Scan for the cell matching the given text and deliver its (x, y) coordinate at center. 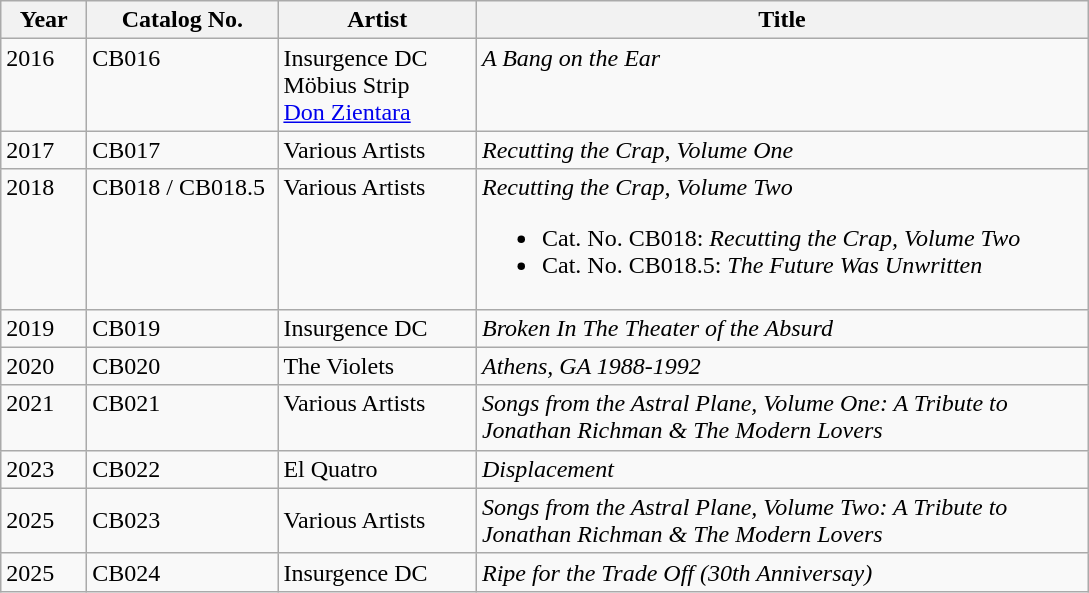
Artist (378, 20)
Displacement (782, 469)
2019 (44, 328)
CB019 (182, 328)
Ripe for the Trade Off (30th Anniversay) (782, 572)
2018 (44, 239)
2021 (44, 418)
Broken In The Theater of the Absurd (782, 328)
The Violets (378, 366)
Catalog No. (182, 20)
Insurgence DCMöbius StripDon Zientara (378, 85)
2023 (44, 469)
Athens, GA 1988-1992 (782, 366)
Title (782, 20)
CB017 (182, 150)
A Bang on the Ear (782, 85)
CB021 (182, 418)
El Quatro (378, 469)
CB018 / CB018.5 (182, 239)
2020 (44, 366)
Year (44, 20)
Songs from the Astral Plane, Volume One: A Tribute to Jonathan Richman & The Modern Lovers (782, 418)
CB016 (182, 85)
CB020 (182, 366)
CB023 (182, 520)
2017 (44, 150)
Recutting the Crap, Volume TwoCat. No. CB018: Recutting the Crap, Volume TwoCat. No. CB018.5: The Future Was Unwritten (782, 239)
2016 (44, 85)
CB022 (182, 469)
Songs from the Astral Plane, Volume Two: A Tribute to Jonathan Richman & The Modern Lovers (782, 520)
Recutting the Crap, Volume One (782, 150)
CB024 (182, 572)
